Scan for the cell matching the given text and deliver its (X, Y) coordinate at center. 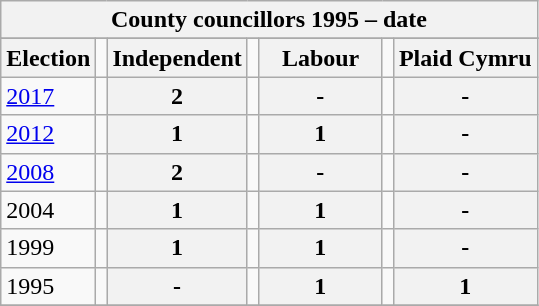
County councillors 1995 – date (269, 20)
2012 (48, 134)
Plaid Cymru (465, 58)
2004 (48, 210)
Election (48, 58)
2008 (48, 172)
Labour (320, 58)
2017 (48, 96)
1999 (48, 248)
Independent (177, 58)
1995 (48, 286)
